For the text-containing cell, return its midpoint in (x, y) coordinate format. 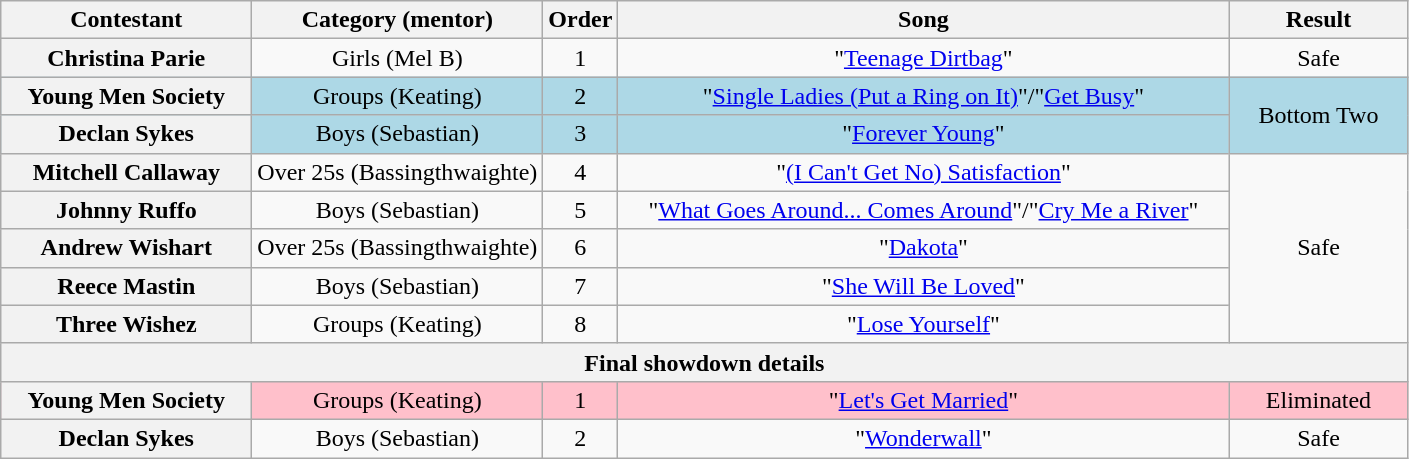
"Wonderwall" (924, 438)
Johnny Ruffo (126, 210)
"Forever Young" (924, 134)
Reece Mastin (126, 286)
"Lose Yourself" (924, 324)
8 (580, 324)
Three Wishez (126, 324)
Result (1318, 20)
"(I Can't Get No) Satisfaction" (924, 172)
Eliminated (1318, 400)
"Dakota" (924, 248)
"She Will Be Loved" (924, 286)
"Let's Get Married" (924, 400)
Christina Parie (126, 58)
4 (580, 172)
5 (580, 210)
"Teenage Dirtbag" (924, 58)
Girls (Mel B) (398, 58)
Bottom Two (1318, 115)
"What Goes Around... Comes Around"/"Cry Me a River" (924, 210)
Song (924, 20)
6 (580, 248)
3 (580, 134)
Category (mentor) (398, 20)
Andrew Wishart (126, 248)
Final showdown details (704, 362)
Mitchell Callaway (126, 172)
"Single Ladies (Put a Ring on It)"/"Get Busy" (924, 96)
Contestant (126, 20)
7 (580, 286)
Order (580, 20)
